Scan for the cell matching the given text and deliver its [x, y] coordinate at center. 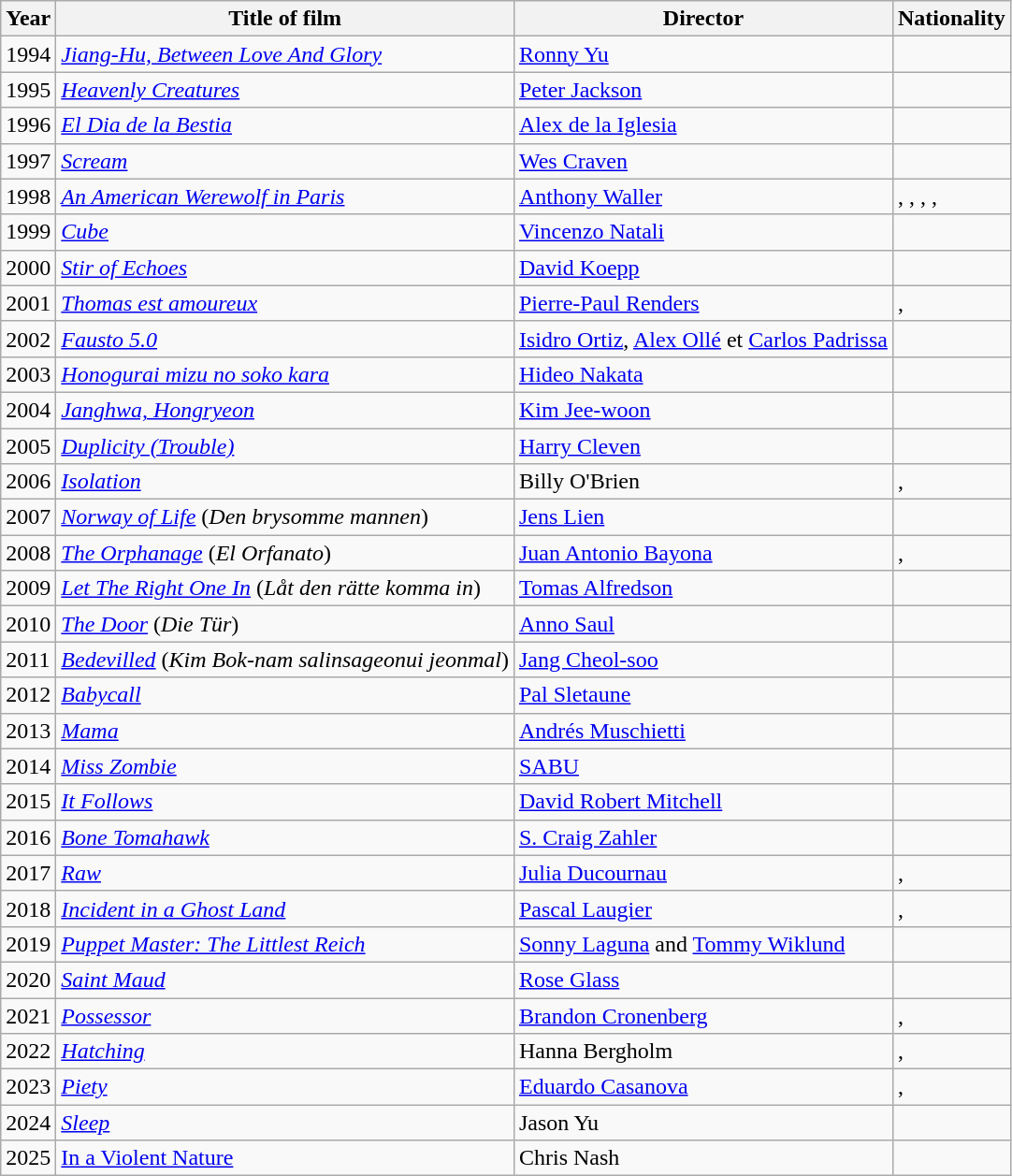
Babycall [285, 695]
1999 [28, 232]
Isolation [285, 482]
1995 [28, 90]
Raw [285, 873]
Hideo Nakata [703, 374]
1994 [28, 54]
1996 [28, 125]
2022 [28, 1052]
Hanna Bergholm [703, 1052]
Pal Sletaune [703, 695]
Eduardo Casanova [703, 1087]
2008 [28, 553]
Fausto 5.0 [285, 339]
Harry Cleven [703, 446]
2023 [28, 1087]
An American Werewolf in Paris [285, 196]
Nationality [951, 19]
David Koepp [703, 268]
Julia Ducournau [703, 873]
2012 [28, 695]
Juan Antonio Bayona [703, 553]
2017 [28, 873]
Andrés Muschietti [703, 731]
Incident in a Ghost Land [285, 908]
Vincenzo Natali [703, 232]
Puppet Master: The Littlest Reich [285, 944]
2009 [28, 588]
Alex de la Iglesia [703, 125]
Cube [285, 232]
2006 [28, 482]
Pierre-Paul Renders [703, 303]
El Dia de la Bestia [285, 125]
Janghwa, Hongryeon [285, 410]
Saint Maud [285, 980]
2018 [28, 908]
Chris Nash [703, 1158]
Pascal Laugier [703, 908]
In a Violent Nature [285, 1158]
Bedevilled (Kim Bok-nam salinsageonui jeonmal) [285, 660]
Kim Jee-woon [703, 410]
Ronny Yu [703, 54]
S. Craig Zahler [703, 837]
Thomas est amoureux [285, 303]
Heavenly Creatures [285, 90]
Brandon Cronenberg [703, 1015]
Stir of Echoes [285, 268]
David Robert Mitchell [703, 802]
Year [28, 19]
1998 [28, 196]
SABU [703, 766]
Rose Glass [703, 980]
2013 [28, 731]
The Door (Die Tür) [285, 624]
Isidro Ortiz, Alex Ollé et Carlos Padrissa [703, 339]
1997 [28, 161]
Bone Tomahawk [285, 837]
Title of film [285, 19]
Billy O'Brien [703, 482]
, , , , [951, 196]
It Follows [285, 802]
Duplicity (Trouble) [285, 446]
Peter Jackson [703, 90]
Sleep [285, 1123]
2025 [28, 1158]
2011 [28, 660]
2016 [28, 837]
2003 [28, 374]
2001 [28, 303]
Hatching [285, 1052]
Sonny Laguna and Tommy Wiklund [703, 944]
Piety [285, 1087]
Jiang-Hu, Between Love And Glory [285, 54]
Norway of Life (Den brysomme mannen) [285, 517]
2020 [28, 980]
Anno Saul [703, 624]
2005 [28, 446]
2014 [28, 766]
2021 [28, 1015]
Miss Zombie [285, 766]
Jens Lien [703, 517]
Tomas Alfredson [703, 588]
Director [703, 19]
2007 [28, 517]
2015 [28, 802]
Honogurai mizu no soko kara [285, 374]
Jason Yu [703, 1123]
2010 [28, 624]
Mama [285, 731]
Wes Craven [703, 161]
Possessor [285, 1015]
Let The Right One In (Låt den rätte komma in) [285, 588]
2000 [28, 268]
Jang Cheol-soo [703, 660]
Scream [285, 161]
2002 [28, 339]
Anthony Waller [703, 196]
The Orphanage (El Orfanato) [285, 553]
2024 [28, 1123]
2019 [28, 944]
2004 [28, 410]
